From the cell containing the given text, extract its center point as (X, Y) coordinate. 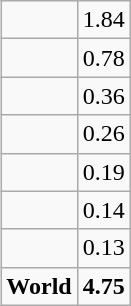
0.13 (104, 248)
0.19 (104, 172)
0.26 (104, 134)
0.14 (104, 210)
4.75 (104, 286)
0.36 (104, 96)
1.84 (104, 20)
0.78 (104, 58)
World (39, 286)
